Pinpoint the cell where the given text exists, returning its [x, y] midpoint coordinate. 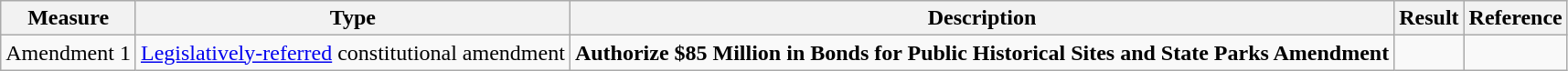
Reference [1516, 18]
Legislatively-referred constitutional amendment [353, 53]
Type [353, 18]
Amendment 1 [69, 53]
Authorize $85 Million in Bonds for Public Historical Sites and State Parks Amendment [982, 53]
Measure [69, 18]
Description [982, 18]
Result [1429, 18]
